Output the (X, Y) coordinate of the center of the cell containing the given text.  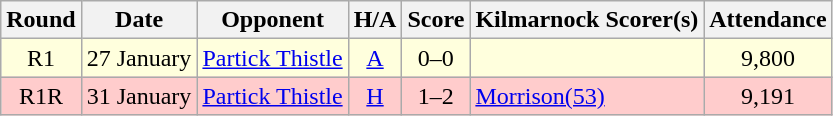
Round (41, 20)
Score (436, 20)
A (375, 58)
Morrison(53) (587, 96)
Date (139, 20)
1–2 (436, 96)
R1R (41, 96)
Attendance (768, 20)
9,191 (768, 96)
R1 (41, 58)
27 January (139, 58)
Opponent (272, 20)
H/A (375, 20)
31 January (139, 96)
0–0 (436, 58)
9,800 (768, 58)
Kilmarnock Scorer(s) (587, 20)
H (375, 96)
